Search for the cell housing the specified text and yield its [x, y] center coordinate. 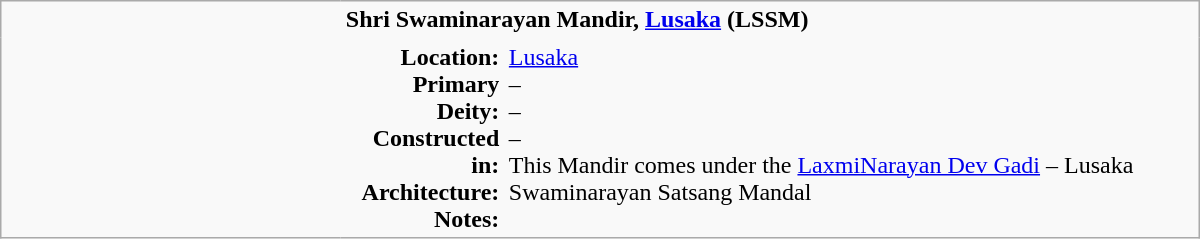
Shri Swaminarayan Mandir, Lusaka (LSSM) [770, 20]
Lusaka – – – This Mandir comes under the LaxmiNarayan Dev Gadi – Lusaka Swaminarayan Satsang Mandal [852, 138]
Location:Primary Deity:Constructed in:Architecture:Notes: [422, 138]
